Extract the [x, y] coordinate from the center of the cell holding the provided text.  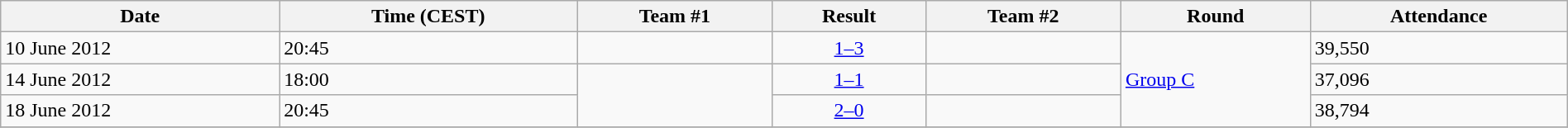
Attendance [1439, 17]
1–1 [849, 79]
14 June 2012 [141, 79]
Round [1216, 17]
18 June 2012 [141, 111]
Team #2 [1023, 17]
1–3 [849, 48]
39,550 [1439, 48]
Date [141, 17]
10 June 2012 [141, 48]
Result [849, 17]
18:00 [428, 79]
Time (CEST) [428, 17]
38,794 [1439, 111]
Group C [1216, 79]
2–0 [849, 111]
37,096 [1439, 79]
Team #1 [675, 17]
